Locate the cell with the specified text and output its (X, Y) center coordinate. 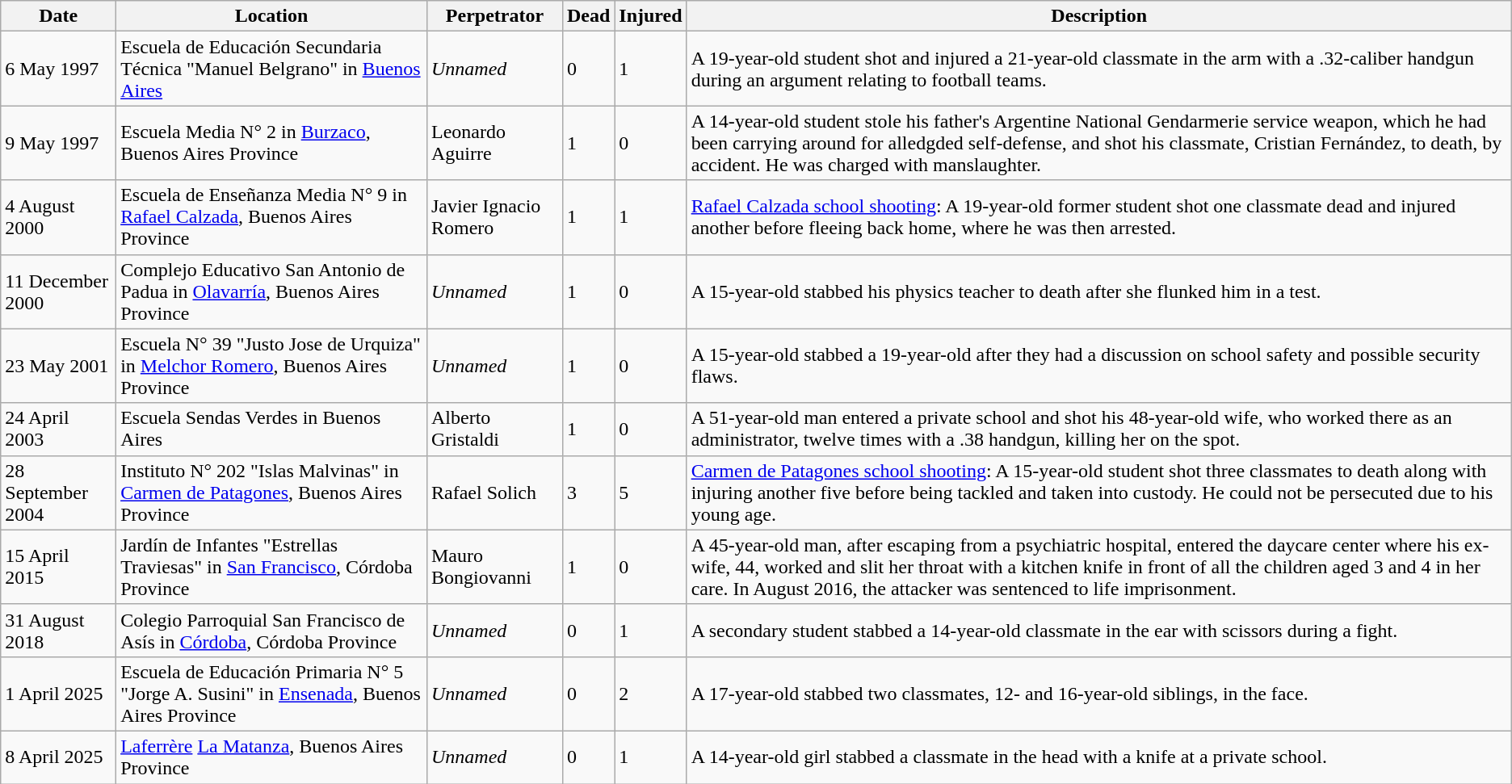
15 April 2015 (58, 567)
Rafael Solich (494, 493)
Laferrère La Matanza, Buenos Aires Province (271, 757)
31 August 2018 (58, 630)
Javier Ignacio Romero (494, 217)
23 May 2001 (58, 366)
Dead (588, 16)
Alberto Gristaldi (494, 430)
Leonardo Aguirre (494, 143)
A 17-year-old stabbed two classmates, 12- and 16-year-old siblings, in the face. (1098, 694)
Complejo Educativo San Antonio de Padua in Olavarría, Buenos Aires Province (271, 291)
24 April 2003 (58, 430)
A 14-year-old girl stabbed a classmate in the head with a knife at a private school. (1098, 757)
3 (588, 493)
Colegio Parroquial San Francisco de Asís in Córdoba, Córdoba Province (271, 630)
6 May 1997 (58, 69)
Injured (651, 16)
Location (271, 16)
1 April 2025 (58, 694)
Date (58, 16)
Escuela N° 39 "Justo Jose de Urquiza" in Melchor Romero, Buenos Aires Province (271, 366)
Escuela de Educación Primaria N° 5 "Jorge A. Susini" in Ensenada, Buenos Aires Province (271, 694)
11 December 2000 (58, 291)
A 15-year-old stabbed his physics teacher to death after she flunked him in a test. (1098, 291)
28 September 2004 (58, 493)
Escuela de Enseñanza Media N° 9 in Rafael Calzada, Buenos Aires Province (271, 217)
A secondary student stabbed a 14-year-old classmate in the ear with scissors during a fight. (1098, 630)
9 May 1997 (58, 143)
Description (1098, 16)
Escuela Media N° 2 in Burzaco, Buenos Aires Province (271, 143)
Escuela de Educación Secundaria Técnica "Manuel Belgrano" in Buenos Aires (271, 69)
2 (651, 694)
A 19-year-old student shot and injured a 21-year-old classmate in the arm with a .32-caliber handgun during an argument relating to football teams. (1098, 69)
Jardín de Infantes "Estrellas Traviesas" in San Francisco, Córdoba Province (271, 567)
Mauro Bongiovanni (494, 567)
Escuela Sendas Verdes in Buenos Aires (271, 430)
8 April 2025 (58, 757)
Perpetrator (494, 16)
5 (651, 493)
4 August 2000 (58, 217)
Instituto N° 202 "Islas Malvinas" in Carmen de Patagones, Buenos Aires Province (271, 493)
A 15-year-old stabbed a 19-year-old after they had a discussion on school safety and possible security flaws. (1098, 366)
